Pinpoint the cell where the given text exists, returning its [x, y] midpoint coordinate. 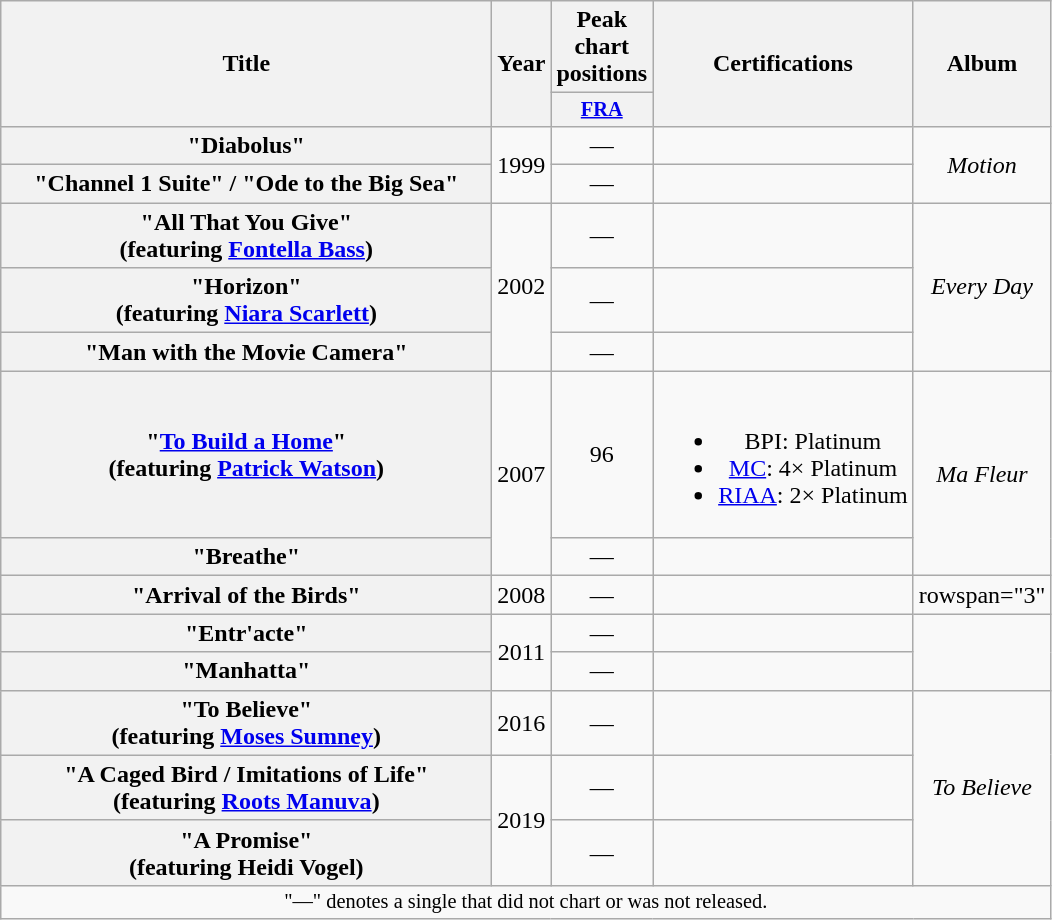
Every Day [982, 287]
Ma Fleur [982, 474]
"A Caged Bird / Imitations of Life"(featuring Roots Manuva) [246, 788]
"Arrival of the Birds" [246, 595]
2019 [522, 820]
Motion [982, 164]
"—" denotes a single that did not chart or was not released. [526, 902]
Peak chart positions [602, 47]
Year [522, 64]
FRA [602, 110]
Title [246, 64]
2008 [522, 595]
2002 [522, 287]
rowspan="3" [982, 595]
96 [602, 454]
"Breathe" [246, 557]
"Channel 1 Suite" / "Ode to the Big Sea" [246, 184]
To Believe [982, 788]
"Entr'acte" [246, 633]
"A Promise"(featuring Heidi Vogel) [246, 852]
"All That You Give"(featuring Fontella Bass) [246, 236]
1999 [522, 164]
"Horizon"(featuring Niara Scarlett) [246, 300]
2016 [522, 722]
"To Believe"(featuring Moses Sumney) [246, 722]
"Diabolus" [246, 145]
"To Build a Home"(featuring Patrick Watson) [246, 454]
BPI: PlatinumMC: 4× PlatinumRIAA: 2× Platinum [784, 454]
Album [982, 64]
2007 [522, 474]
2011 [522, 652]
Certifications [784, 64]
"Man with the Movie Camera" [246, 352]
"Manhatta" [246, 671]
